From the cell containing the given text, extract its center point as (x, y) coordinate. 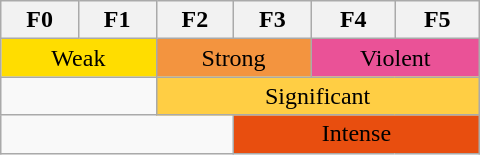
Weak (78, 58)
Violent (395, 58)
F1 (117, 20)
Significant (318, 96)
F0 (40, 20)
F5 (437, 20)
F4 (353, 20)
Intense (357, 134)
F2 (195, 20)
Strong (234, 58)
F3 (273, 20)
